Locate the cell with the specified text and output its (x, y) center coordinate. 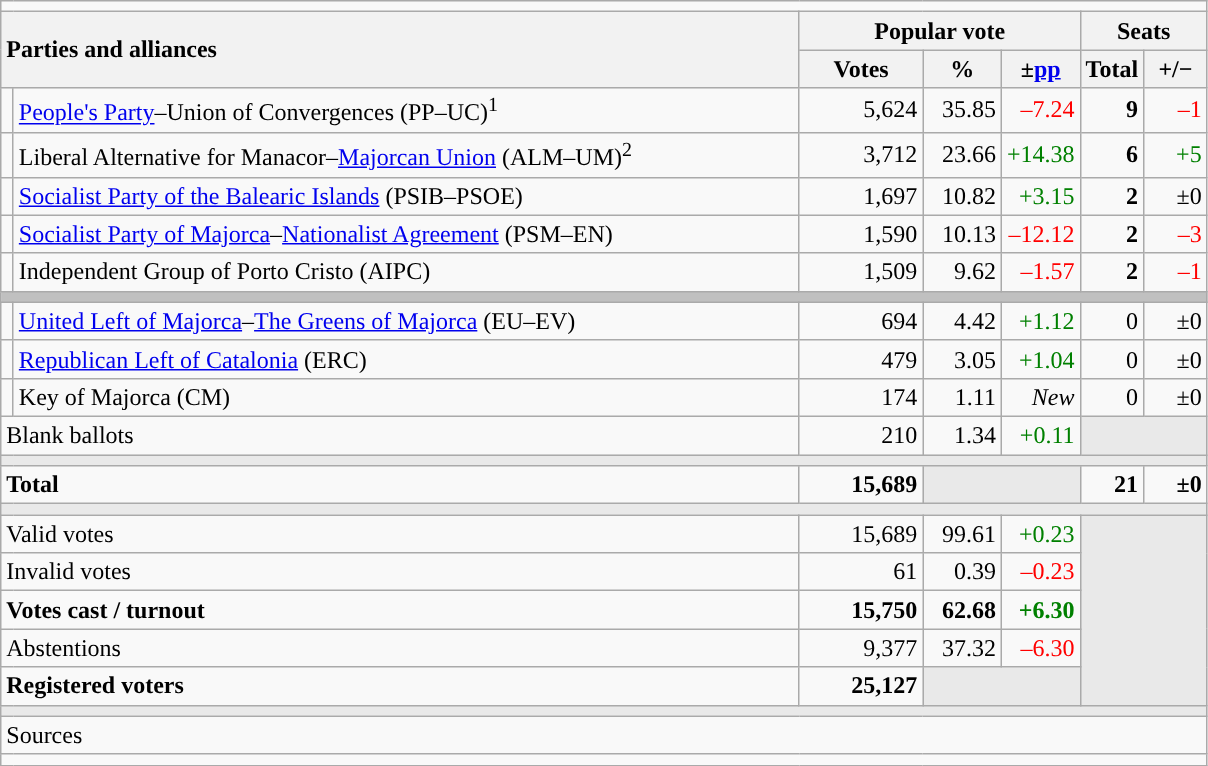
62.68 (962, 610)
Socialist Party of the Balearic Islands (PSIB–PSOE) (406, 196)
Invalid votes (400, 572)
210 (861, 435)
3.05 (962, 359)
Registered voters (400, 686)
Votes (861, 69)
10.13 (962, 234)
Republican Left of Catalonia (ERC) (406, 359)
+6.30 (1040, 610)
6 (1112, 154)
37.32 (962, 648)
5,624 (861, 110)
Abstentions (400, 648)
1.11 (962, 397)
Liberal Alternative for Manacor–Majorcan Union (ALM–UM)2 (406, 154)
35.85 (962, 110)
Valid votes (400, 534)
People's Party–Union of Convergences (PP–UC)1 (406, 110)
Blank ballots (400, 435)
–0.23 (1040, 572)
Seats (1144, 31)
+3.15 (1040, 196)
United Left of Majorca–The Greens of Majorca (EU–EV) (406, 321)
Votes cast / turnout (400, 610)
479 (861, 359)
61 (861, 572)
+1.04 (1040, 359)
15,750 (861, 610)
3,712 (861, 154)
±pp (1040, 69)
4.42 (962, 321)
–12.12 (1040, 234)
+5 (1176, 154)
25,127 (861, 686)
New (1040, 397)
174 (861, 397)
+/− (1176, 69)
0.39 (962, 572)
Sources (604, 735)
10.82 (962, 196)
Popular vote (940, 31)
23.66 (962, 154)
1,697 (861, 196)
9.62 (962, 272)
99.61 (962, 534)
–1.57 (1040, 272)
9,377 (861, 648)
Key of Majorca (CM) (406, 397)
–3 (1176, 234)
Parties and alliances (400, 50)
Independent Group of Porto Cristo (AIPC) (406, 272)
1,590 (861, 234)
% (962, 69)
Socialist Party of Majorca–Nationalist Agreement (PSM–EN) (406, 234)
21 (1112, 485)
+0.23 (1040, 534)
+0.11 (1040, 435)
1.34 (962, 435)
–6.30 (1040, 648)
+14.38 (1040, 154)
–7.24 (1040, 110)
9 (1112, 110)
1,509 (861, 272)
+1.12 (1040, 321)
694 (861, 321)
